Return (x, y) of the center of cell containing provided text 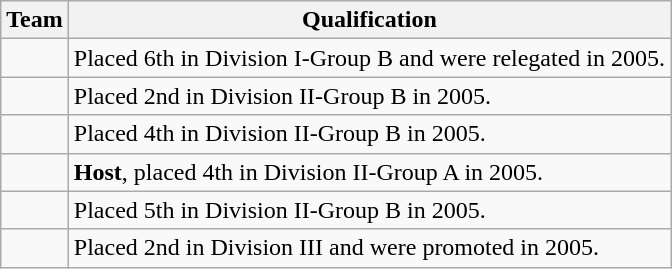
Placed 2nd in Division III and were promoted in 2005. (369, 248)
Placed 5th in Division II-Group B in 2005. (369, 210)
Team (35, 20)
Placed 2nd in Division II-Group B in 2005. (369, 96)
Placed 6th in Division I-Group B and were relegated in 2005. (369, 58)
Host, placed 4th in Division II-Group A in 2005. (369, 172)
Qualification (369, 20)
Placed 4th in Division II-Group B in 2005. (369, 134)
